Extract the (X, Y) coordinate from the center of the cell holding the provided text.  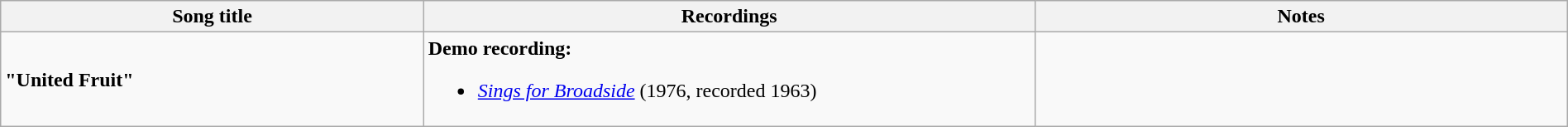
Recordings (729, 17)
Song title (213, 17)
Notes (1301, 17)
Demo recording:Sings for Broadside (1976, recorded 1963) (729, 80)
"United Fruit" (213, 80)
